Search for the cell housing the specified text and yield its (X, Y) center coordinate. 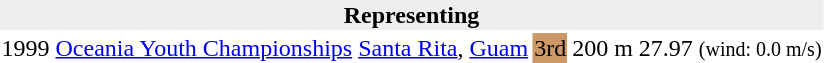
1999 (26, 48)
27.97 (wind: 0.0 m/s) (730, 48)
3rd (550, 48)
Santa Rita, Guam (444, 48)
200 m (603, 48)
Oceania Youth Championships (204, 48)
Representing (412, 15)
